Identify which cell holds the provided text, then report its [X, Y] central coordinate. 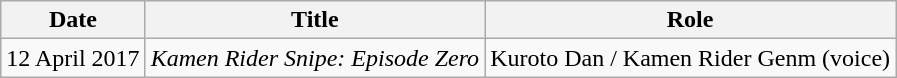
Kamen Rider Snipe: Episode Zero [314, 58]
Title [314, 20]
Date [73, 20]
12 April 2017 [73, 58]
Kuroto Dan / Kamen Rider Genm (voice) [690, 58]
Role [690, 20]
